Extract the (X, Y) coordinate from the center of the cell holding the provided text.  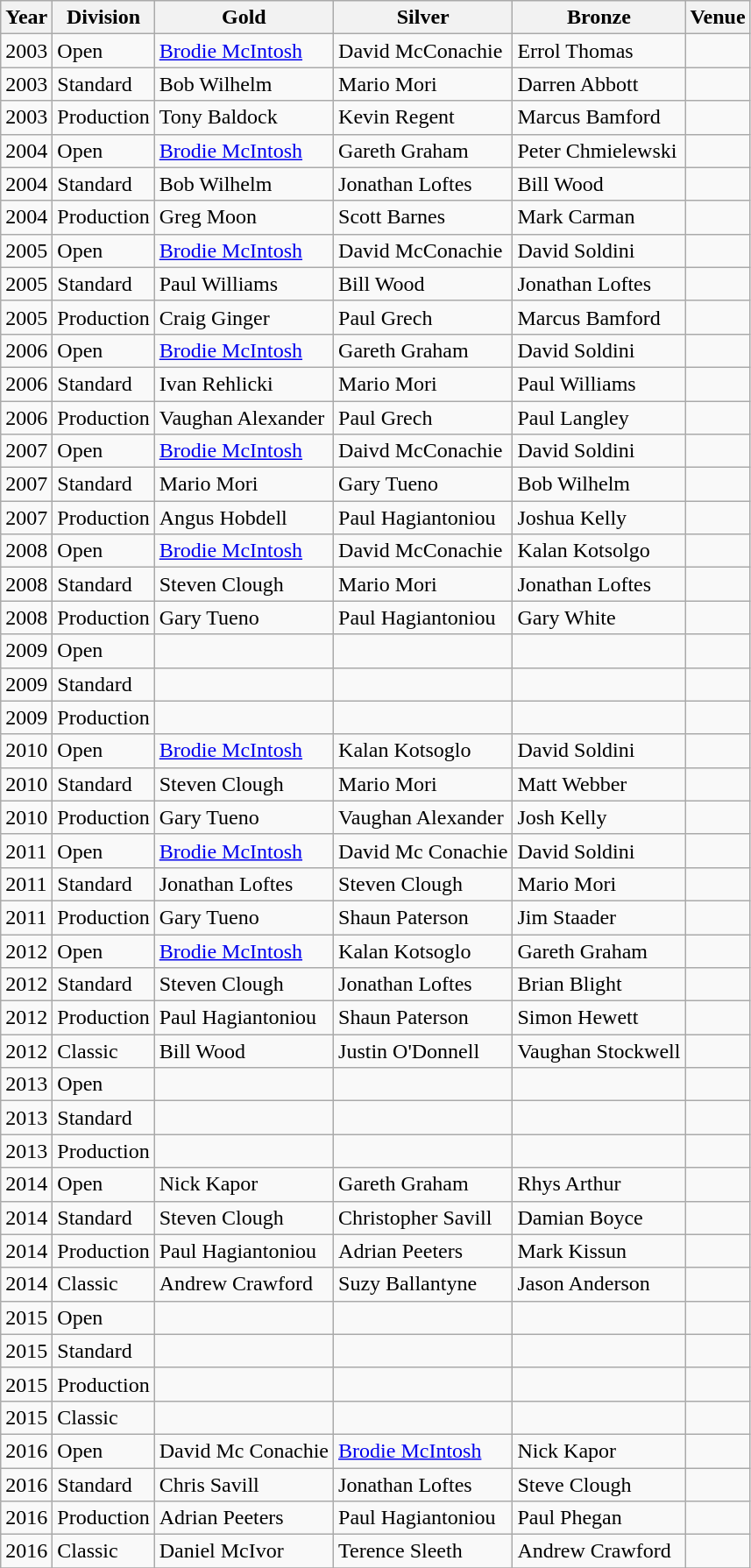
Errol Thomas (599, 51)
Steve Clough (599, 1485)
Kevin Regent (423, 117)
Gold (244, 18)
Damian Boyce (599, 1218)
Joshua Kelly (599, 518)
Simon Hewett (599, 1018)
Rhys Arthur (599, 1184)
Craig Ginger (244, 317)
Christopher Savill (423, 1218)
Venue (718, 18)
Greg Moon (244, 217)
Matt Webber (599, 784)
Scott Barnes (423, 217)
Year (26, 18)
Josh Kelly (599, 817)
Jason Anderson (599, 1284)
Gary White (599, 618)
Brian Blight (599, 985)
Paul Langley (599, 418)
Angus Hobdell (244, 518)
Vaughan Stockwell (599, 1051)
Mark Carman (599, 217)
Bronze (599, 18)
Terence Sleeth (423, 1551)
Daivd McConachie (423, 451)
Jim Staader (599, 917)
Mark Kissun (599, 1251)
Division (103, 18)
Peter Chmielewski (599, 151)
Darren Abbott (599, 84)
Ivan Rehlicki (244, 384)
Suzy Ballantyne (423, 1284)
Paul Phegan (599, 1518)
Chris Savill (244, 1485)
Silver (423, 18)
Justin O'Donnell (423, 1051)
Kalan Kotsolgo (599, 551)
Daniel McIvor (244, 1551)
Tony Baldock (244, 117)
